Determine the (X, Y) coordinate at the center of the cell enclosing the given text.  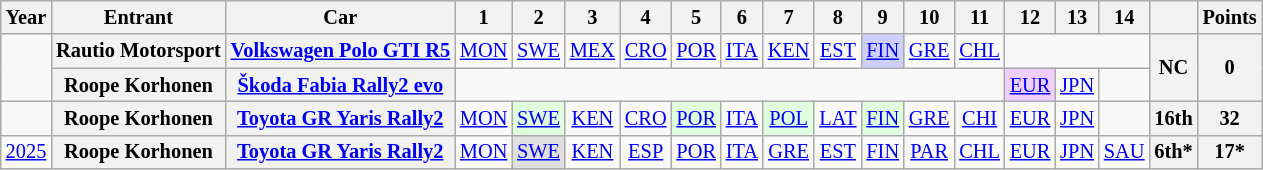
Entrant (138, 17)
MEX (592, 51)
9 (882, 17)
Volkswagen Polo GTI R5 (340, 51)
ESP (646, 152)
CHI (979, 118)
SAU (1124, 152)
2025 (26, 152)
32 (1230, 118)
12 (1030, 17)
Year (26, 17)
6th* (1173, 152)
10 (929, 17)
0 (1230, 68)
POL (789, 118)
Rautio Motorsport (138, 51)
5 (696, 17)
Škoda Fabia Rally2 evo (340, 85)
NC (1173, 68)
13 (1077, 17)
LAT (838, 118)
14 (1124, 17)
8 (838, 17)
6 (742, 17)
7 (789, 17)
1 (484, 17)
Car (340, 17)
16th (1173, 118)
3 (592, 17)
2 (538, 17)
17* (1230, 152)
PAR (929, 152)
11 (979, 17)
Points (1230, 17)
4 (646, 17)
